From the cell containing the given text, extract its center point as (X, Y) coordinate. 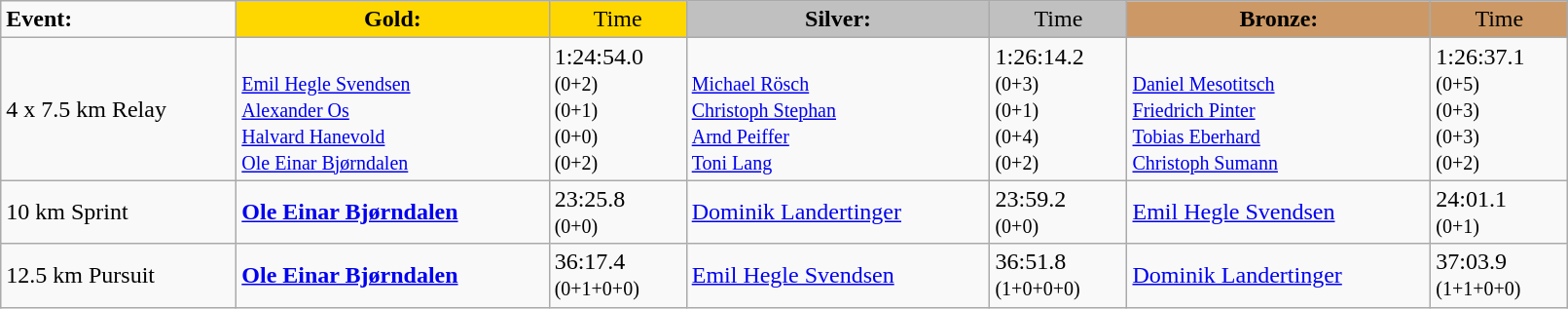
23:25.8(0+0) (617, 212)
Emil Hegle SvendsenAlexander OsHalvard HanevoldOle Einar Bjørndalen (393, 109)
Daniel MesotitschFriedrich PinterTobias EberhardChristoph Sumann (1279, 109)
36:51.8(1+0+0+0) (1059, 275)
Event: (119, 19)
Michael RöschChristoph StephanArnd PeifferToni Lang (838, 109)
1:26:37.1(0+5)(0+3)(0+3)(0+2) (1499, 109)
Gold: (393, 19)
24:01.1(0+1) (1499, 212)
12.5 km Pursuit (119, 275)
37:03.9(1+1+0+0) (1499, 275)
1:24:54.0(0+2)(0+1)(0+0)(0+2) (617, 109)
1:26:14.2 (0+3)(0+1)(0+4)(0+2) (1059, 109)
36:17.4(0+1+0+0) (617, 275)
4 x 7.5 km Relay (119, 109)
23:59.2(0+0) (1059, 212)
Bronze: (1279, 19)
10 km Sprint (119, 212)
Silver: (838, 19)
